Provide the [X, Y] coordinate of the cell's center where the given text is located.  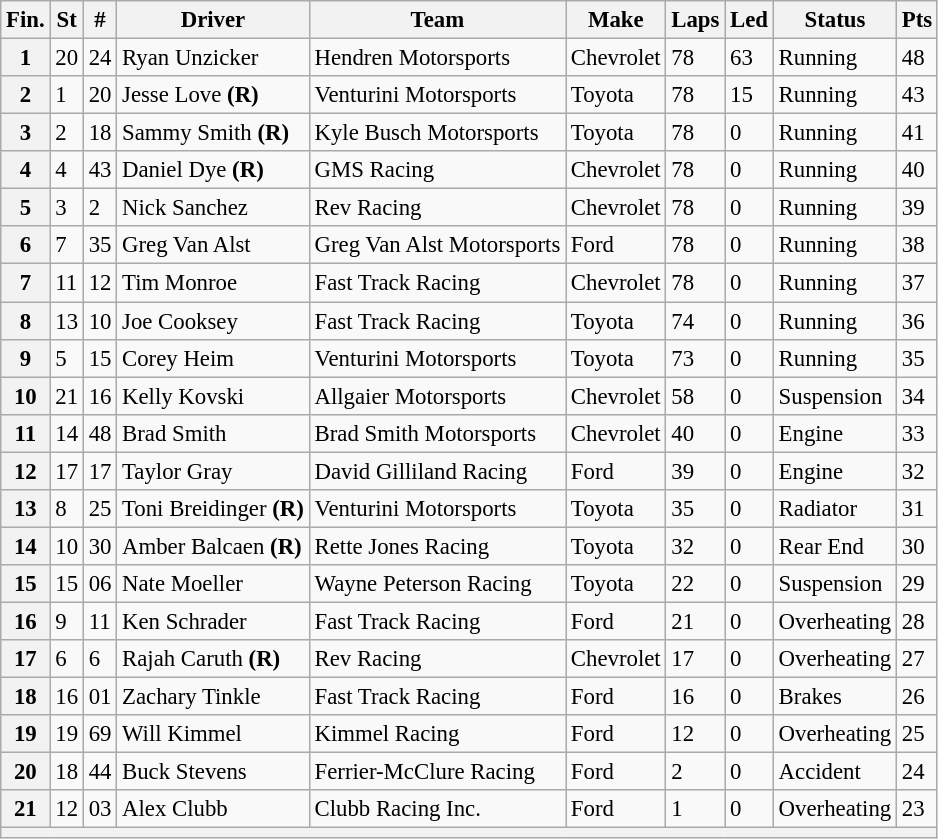
Joe Cooksey [213, 321]
Taylor Gray [213, 471]
Kimmel Racing [437, 734]
Sammy Smith (R) [213, 133]
Rette Jones Racing [437, 546]
44 [100, 772]
26 [916, 697]
27 [916, 659]
David Gilliland Racing [437, 471]
Allgaier Motorsports [437, 396]
Daniel Dye (R) [213, 170]
73 [696, 358]
Amber Balcaen (R) [213, 546]
Driver [213, 20]
Buck Stevens [213, 772]
GMS Racing [437, 170]
Brad Smith Motorsports [437, 433]
Rajah Caruth (R) [213, 659]
Clubb Racing Inc. [437, 809]
74 [696, 321]
23 [916, 809]
Ken Schrader [213, 621]
33 [916, 433]
Toni Breidinger (R) [213, 509]
22 [696, 584]
Status [834, 20]
# [100, 20]
Nick Sanchez [213, 208]
Rear End [834, 546]
Greg Van Alst [213, 245]
03 [100, 809]
37 [916, 283]
Pts [916, 20]
St [66, 20]
Jesse Love (R) [213, 95]
Kelly Kovski [213, 396]
Fin. [26, 20]
01 [100, 697]
Ferrier-McClure Racing [437, 772]
Laps [696, 20]
38 [916, 245]
Radiator [834, 509]
Led [750, 20]
34 [916, 396]
28 [916, 621]
Accident [834, 772]
Wayne Peterson Racing [437, 584]
Team [437, 20]
Brad Smith [213, 433]
Brakes [834, 697]
Corey Heim [213, 358]
31 [916, 509]
Tim Monroe [213, 283]
06 [100, 584]
Ryan Unzicker [213, 58]
58 [696, 396]
69 [100, 734]
Will Kimmel [213, 734]
Nate Moeller [213, 584]
29 [916, 584]
36 [916, 321]
Alex Clubb [213, 809]
Hendren Motorsports [437, 58]
Make [616, 20]
63 [750, 58]
Greg Van Alst Motorsports [437, 245]
41 [916, 133]
Kyle Busch Motorsports [437, 133]
Zachary Tinkle [213, 697]
